Provide the [X, Y] coordinate of the cell's center where the given text is located.  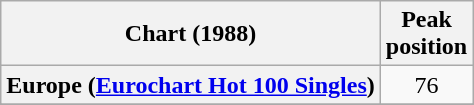
Europe (Eurochart Hot 100 Singles) [191, 85]
Peakposition [426, 34]
76 [426, 85]
Chart (1988) [191, 34]
